Return the (X, Y) coordinate for the center point of the cell that contains the specified text.  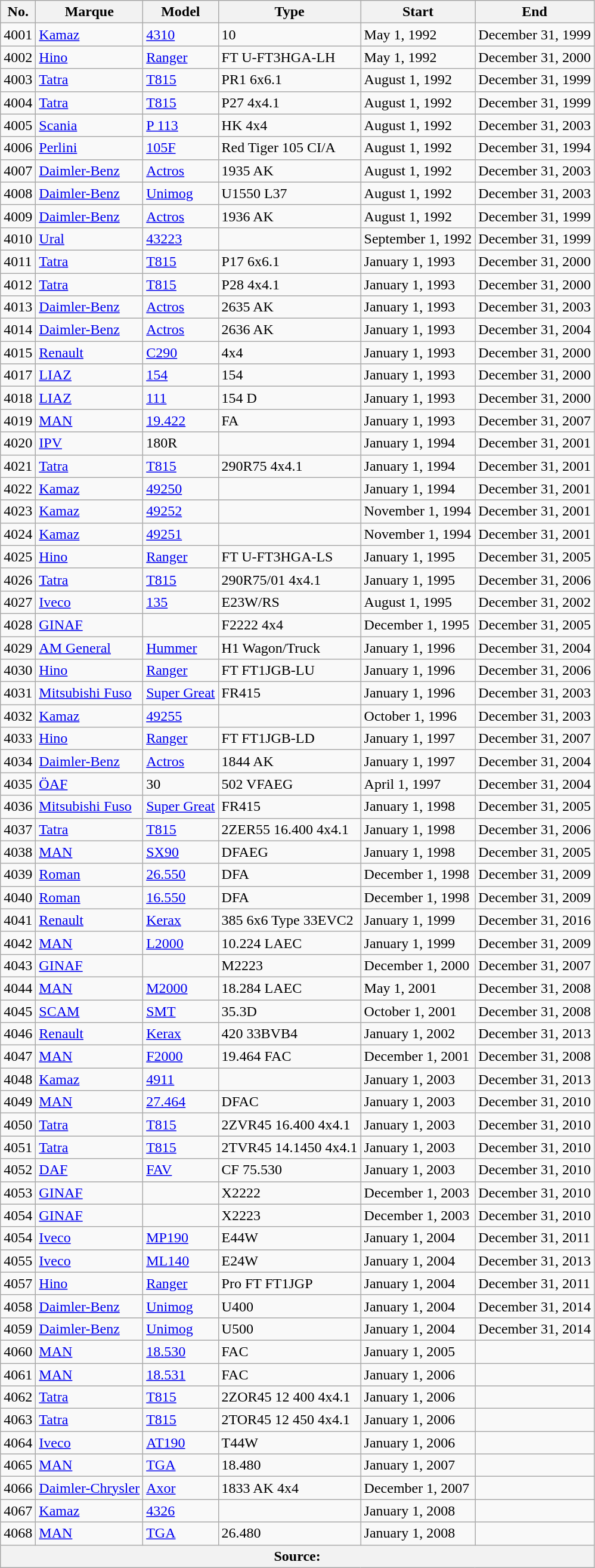
F2222 4x4 (290, 625)
CF 75.530 (290, 1170)
4037 (18, 829)
1936 AK (290, 216)
4026 (18, 579)
4036 (18, 807)
4032 (18, 716)
2635 AK (290, 307)
Model (181, 12)
2ZER55 16.400 4x4.1 (290, 829)
4004 (18, 103)
Pro FT FT1JGP (290, 1283)
10 (290, 35)
10.224 LAEC (290, 943)
4043 (18, 965)
Ural (89, 239)
August 1, 1995 (418, 602)
4047 (18, 1057)
ÖAF (89, 784)
December 1, 2001 (418, 1057)
4013 (18, 307)
Daimler-Chrysler (89, 1488)
Axor (181, 1488)
DFAC (290, 1102)
4062 (18, 1397)
January 1, 2005 (418, 1351)
2TVR45 14.1450 4x4.1 (290, 1147)
4005 (18, 125)
E24W (290, 1261)
X2222 (290, 1193)
4021 (18, 466)
18.284 LAEC (290, 988)
19.422 (181, 421)
4017 (18, 375)
4051 (18, 1147)
26.480 (290, 1533)
4067 (18, 1511)
HK 4x4 (290, 125)
ML140 (181, 1261)
January 1, 2007 (418, 1465)
4002 (18, 57)
SCAM (89, 1011)
4066 (18, 1488)
4059 (18, 1329)
FT U-FT3HGA-LH (290, 57)
16.550 (181, 897)
4023 (18, 511)
27.464 (181, 1102)
4061 (18, 1374)
4058 (18, 1306)
Source: (297, 1556)
4010 (18, 239)
18.530 (181, 1351)
290R75 4x4.1 (290, 466)
290R75/01 4x4.1 (290, 579)
18.480 (290, 1465)
4052 (18, 1170)
December 1, 1995 (418, 625)
October 1, 2001 (418, 1011)
October 1, 1996 (418, 716)
4045 (18, 1011)
IPV (89, 443)
4310 (181, 35)
4064 (18, 1443)
2636 AK (290, 330)
18.531 (181, 1374)
U400 (290, 1306)
December 31, 2016 (535, 920)
4001 (18, 35)
Perlini (89, 148)
FA (290, 421)
26.550 (181, 875)
1935 AK (290, 171)
19.464 FAC (290, 1057)
MP190 (181, 1238)
4065 (18, 1465)
Type (290, 12)
X2223 (290, 1215)
SX90 (181, 852)
4060 (18, 1351)
35.3D (290, 1011)
4041 (18, 920)
No. (18, 12)
P17 6x6.1 (290, 261)
F2000 (181, 1057)
Hummer (181, 647)
4007 (18, 171)
1844 AK (290, 761)
105F (181, 148)
385 6x6 Type 33EVC2 (290, 920)
4027 (18, 602)
PR1 6x6.1 (290, 80)
4326 (181, 1511)
30 (181, 784)
4009 (18, 216)
December 31, 2002 (535, 602)
4057 (18, 1283)
FT U-FT3HGA-LS (290, 557)
P28 4x4.1 (290, 285)
4014 (18, 330)
P 113 (181, 125)
M2000 (181, 988)
4042 (18, 943)
4022 (18, 489)
SMT (181, 1011)
4025 (18, 557)
4035 (18, 784)
2TOR45 12 450 4x4.1 (290, 1420)
4030 (18, 671)
AM General (89, 647)
E44W (290, 1238)
502 VFAEG (290, 784)
111 (181, 398)
4046 (18, 1034)
DAF (89, 1170)
4063 (18, 1420)
4020 (18, 443)
4019 (18, 421)
AT190 (181, 1443)
4049 (18, 1102)
M2223 (290, 965)
January 1, 2002 (418, 1034)
September 1, 1992 (418, 239)
T44W (290, 1443)
4008 (18, 193)
49251 (181, 534)
L2000 (181, 943)
2ZVR45 16.400 4x4.1 (290, 1125)
4053 (18, 1193)
180R (181, 443)
4034 (18, 761)
FT FT1JGB-LU (290, 671)
U500 (290, 1329)
4048 (18, 1079)
4x4 (290, 353)
4911 (181, 1079)
FAV (181, 1170)
49252 (181, 511)
4055 (18, 1261)
1833 AK 4x4 (290, 1488)
2ZOR45 12 400 4x4.1 (290, 1397)
4050 (18, 1125)
Marque (89, 12)
4044 (18, 988)
December 1, 2007 (418, 1488)
E23W/RS (290, 602)
4028 (18, 625)
4029 (18, 647)
4006 (18, 148)
April 1, 1997 (418, 784)
4039 (18, 875)
P27 4x4.1 (290, 103)
4068 (18, 1533)
420 33BVB4 (290, 1034)
4024 (18, 534)
4012 (18, 285)
Scania (89, 125)
December 31, 1994 (535, 148)
H1 Wagon/Truck (290, 647)
U1550 L37 (290, 193)
49250 (181, 489)
4011 (18, 261)
December 1, 2000 (418, 965)
43223 (181, 239)
49255 (181, 716)
DFAEG (290, 852)
4040 (18, 897)
Start (418, 12)
135 (181, 602)
4033 (18, 739)
4031 (18, 693)
4038 (18, 852)
4018 (18, 398)
154 D (290, 398)
FT FT1JGB-LD (290, 739)
C290 (181, 353)
4015 (18, 353)
End (535, 12)
Red Tiger 105 CI/A (290, 148)
4003 (18, 80)
May 1, 2001 (418, 988)
